Return [X, Y] of the center of cell containing provided text 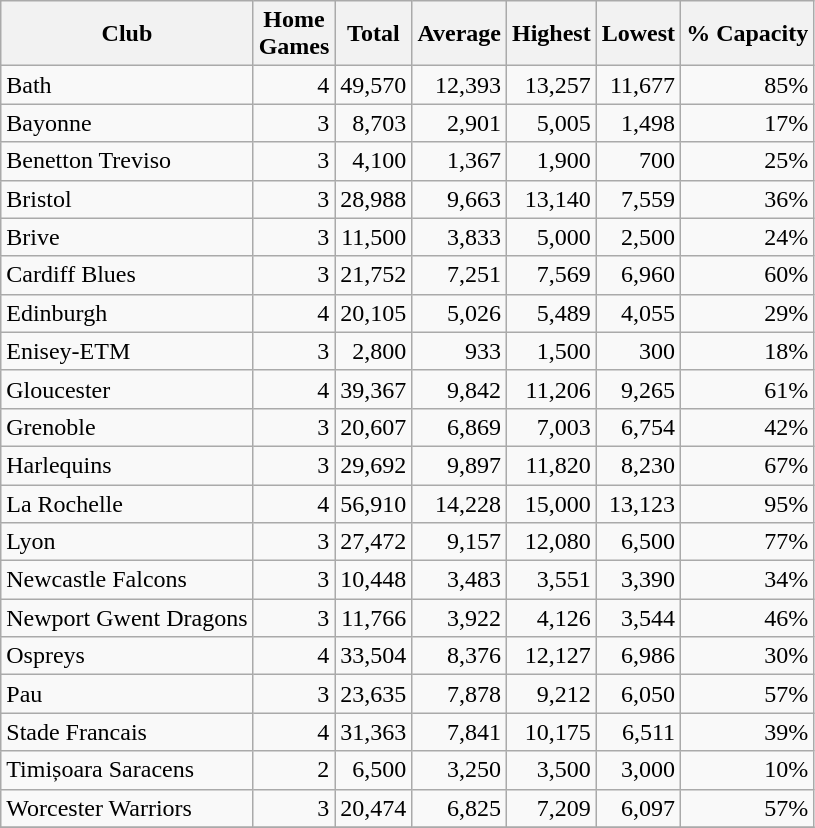
5,489 [551, 313]
1,498 [638, 123]
3,000 [638, 770]
77% [748, 542]
Newcastle Falcons [127, 580]
13,123 [638, 503]
700 [638, 161]
18% [748, 351]
Total [374, 34]
11,820 [551, 465]
8,230 [638, 465]
2,901 [460, 123]
7,878 [460, 694]
31,363 [374, 732]
9,157 [460, 542]
9,265 [638, 389]
20,607 [374, 427]
12,080 [551, 542]
Bristol [127, 199]
21,752 [374, 275]
Brive [127, 237]
49,570 [374, 85]
2 [294, 770]
6,754 [638, 427]
Club [127, 34]
20,105 [374, 313]
3,544 [638, 618]
7,251 [460, 275]
15,000 [551, 503]
27,472 [374, 542]
Enisey-ETM [127, 351]
10,448 [374, 580]
85% [748, 85]
3,250 [460, 770]
13,257 [551, 85]
6,869 [460, 427]
2,800 [374, 351]
Average [460, 34]
11,206 [551, 389]
1,900 [551, 161]
9,663 [460, 199]
23,635 [374, 694]
% Capacity [748, 34]
17% [748, 123]
60% [748, 275]
12,393 [460, 85]
30% [748, 656]
42% [748, 427]
Lyon [127, 542]
11,677 [638, 85]
29,692 [374, 465]
20,474 [374, 808]
Lowest [638, 34]
13,140 [551, 199]
11,766 [374, 618]
46% [748, 618]
9,897 [460, 465]
33,504 [374, 656]
Pau [127, 694]
Harlequins [127, 465]
7,559 [638, 199]
HomeGames [294, 34]
4,126 [551, 618]
6,097 [638, 808]
300 [638, 351]
Highest [551, 34]
5,000 [551, 237]
95% [748, 503]
7,003 [551, 427]
2,500 [638, 237]
4,100 [374, 161]
34% [748, 580]
24% [748, 237]
12,127 [551, 656]
Grenoble [127, 427]
8,376 [460, 656]
3,483 [460, 580]
La Rochelle [127, 503]
4,055 [638, 313]
3,500 [551, 770]
28,988 [374, 199]
Timișoara Saracens [127, 770]
Ospreys [127, 656]
39% [748, 732]
5,026 [460, 313]
Bath [127, 85]
3,551 [551, 580]
25% [748, 161]
7,841 [460, 732]
Benetton Treviso [127, 161]
Cardiff Blues [127, 275]
933 [460, 351]
9,212 [551, 694]
10,175 [551, 732]
9,842 [460, 389]
Stade Francais [127, 732]
1,500 [551, 351]
Newport Gwent Dragons [127, 618]
Gloucester [127, 389]
14,228 [460, 503]
29% [748, 313]
Edinburgh [127, 313]
Bayonne [127, 123]
56,910 [374, 503]
8,703 [374, 123]
5,005 [551, 123]
39,367 [374, 389]
36% [748, 199]
3,390 [638, 580]
7,569 [551, 275]
6,825 [460, 808]
3,922 [460, 618]
6,511 [638, 732]
1,367 [460, 161]
10% [748, 770]
6,960 [638, 275]
6,986 [638, 656]
61% [748, 389]
Worcester Warriors [127, 808]
7,209 [551, 808]
6,050 [638, 694]
3,833 [460, 237]
67% [748, 465]
11,500 [374, 237]
